Search for the cell housing the specified text and yield its (x, y) center coordinate. 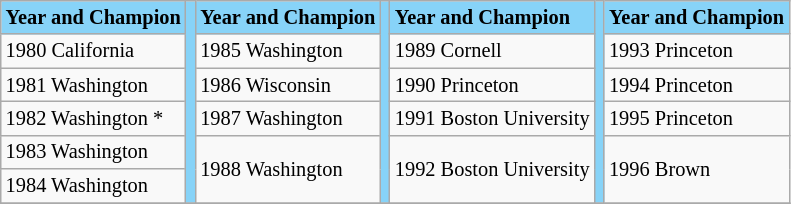
1981 Washington (94, 85)
1980 California (94, 51)
1986 Wisconsin (288, 85)
1987 Washington (288, 118)
1993 Princeton (696, 51)
1996 Brown (696, 168)
1984 Washington (94, 186)
1994 Princeton (696, 85)
1989 Cornell (492, 51)
1990 Princeton (492, 85)
1982 Washington * (94, 118)
1995 Princeton (696, 118)
1983 Washington (94, 152)
1988 Washington (288, 168)
1992 Boston University (492, 168)
1985 Washington (288, 51)
1991 Boston University (492, 118)
